Output the [x, y] coordinate of the center of the cell containing the given text.  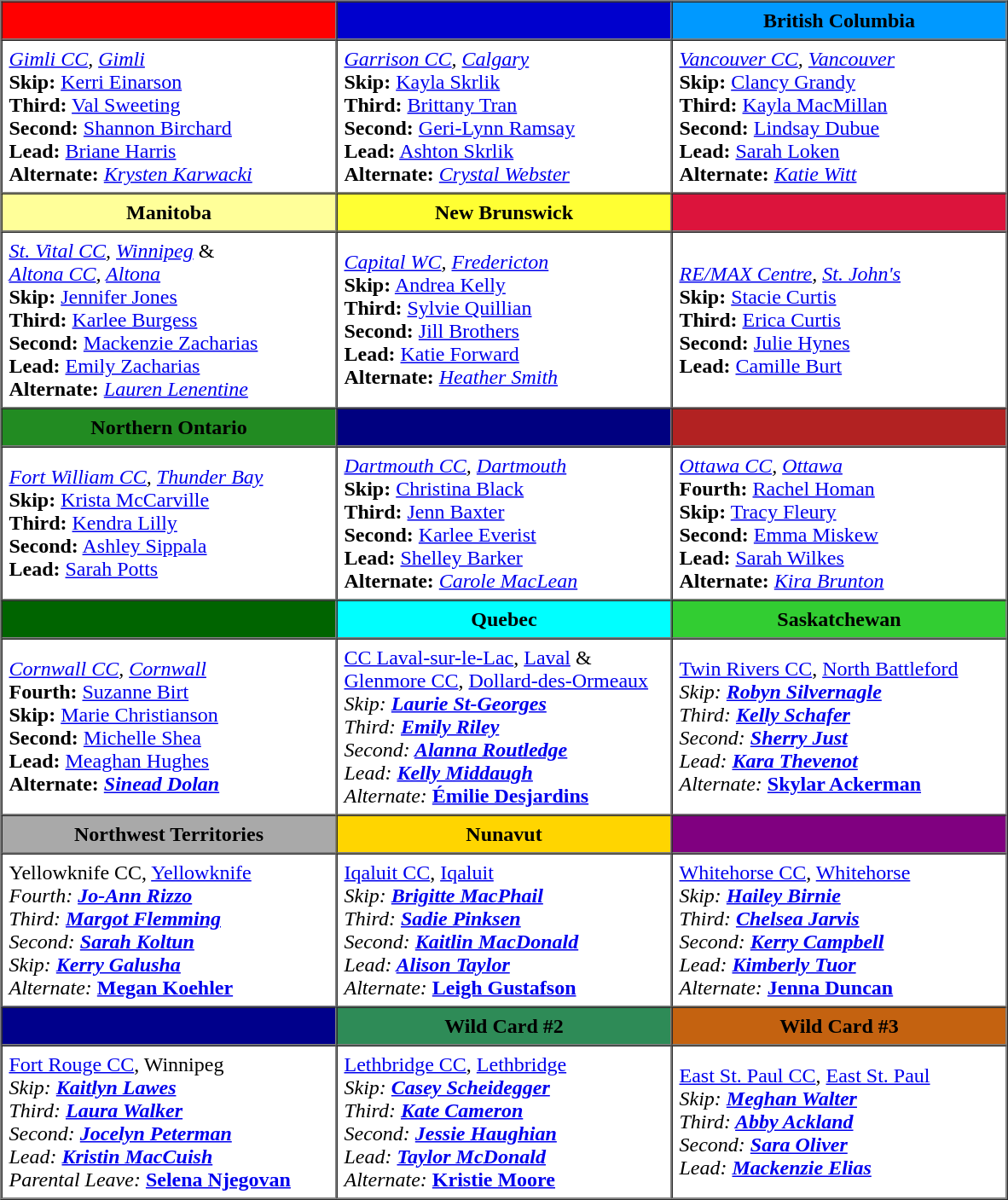
New Brunswick [503, 212]
Twin Rivers CC, North BattlefordSkip: Robyn Silvernagle Third: Kelly Schafer Second: Sherry Just Lead: Kara Thevenot Alternate: Skylar Ackerman [839, 727]
Quebec [503, 619]
British Columbia [839, 20]
East St. Paul CC, East St. PaulSkip: Meghan Walter Third: Abby Ackland Second: Sara Oliver Lead: Mackenzie Elias [839, 1122]
Gimli CC, GimliSkip: Kerri Einarson Third: Val Sweeting Second: Shannon Birchard Lead: Briane Harris Alternate: Krysten Karwacki [169, 116]
Wild Card #3 [839, 1025]
Northwest Territories [169, 834]
RE/MAX Centre, St. John'sSkip: Stacie Curtis Third: Erica Curtis Second: Julie Hynes Lead: Camille Burt [839, 321]
Manitoba [169, 212]
Yellowknife CC, YellowknifeFourth: Jo-Ann Rizzo Third: Margot Flemming Second: Sarah Koltun Skip: Kerry Galusha Alternate: Megan Koehler [169, 930]
Northern Ontario [169, 426]
Whitehorse CC, WhitehorseSkip: Hailey Birnie Third: Chelsea Jarvis Second: Kerry Campbell Lead: Kimberly Tuor Alternate: Jenna Duncan [839, 930]
Capital WC, FrederictonSkip: Andrea Kelly Third: Sylvie Quillian Second: Jill Brothers Lead: Katie Forward Alternate: Heather Smith [503, 321]
Nunavut [503, 834]
Saskatchewan [839, 619]
Fort William CC, Thunder BaySkip: Krista McCarville Third: Kendra Lilly Second: Ashley Sippala Lead: Sarah Potts [169, 524]
Fort Rouge CC, WinnipegSkip: Kaitlyn Lawes Third: Laura Walker Second: Jocelyn Peterman Lead: Kristin MacCuish Parental Leave: Selena Njegovan [169, 1122]
Ottawa CC, OttawaFourth: Rachel Homan Skip: Tracy Fleury Second: Emma Miskew Lead: Sarah Wilkes Alternate: Kira Brunton [839, 524]
Iqaluit CC, IqaluitSkip: Brigitte MacPhail Third: Sadie Pinksen Second: Kaitlin MacDonald Lead: Alison Taylor Alternate: Leigh Gustafson [503, 930]
Cornwall CC, CornwallFourth: Suzanne Birt Skip: Marie Christianson Second: Michelle Shea Lead: Meaghan Hughes Alternate: Sinead Dolan [169, 727]
Lethbridge CC, LethbridgeSkip: Casey Scheidegger Third: Kate Cameron Second: Jessie Haughian Lead: Taylor McDonald Alternate: Kristie Moore [503, 1122]
Dartmouth CC, DartmouthSkip: Christina Black Third: Jenn Baxter Second: Karlee Everist Lead: Shelley Barker Alternate: Carole MacLean [503, 524]
Vancouver CC, VancouverSkip: Clancy Grandy Third: Kayla MacMillan Second: Lindsay Dubue Lead: Sarah Loken Alternate: Katie Witt [839, 116]
Wild Card #2 [503, 1025]
Garrison CC, CalgarySkip: Kayla Skrlik Third: Brittany Tran Second: Geri-Lynn Ramsay Lead: Ashton Skrlik Alternate: Crystal Webster [503, 116]
